Search for the cell housing the specified text and yield its [x, y] center coordinate. 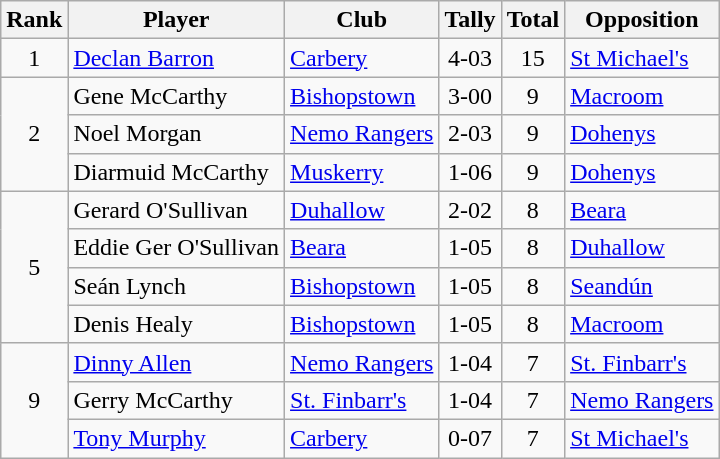
Tally [470, 20]
Gene McCarthy [176, 96]
Noel Morgan [176, 134]
2-02 [470, 210]
Rank [34, 20]
Tony Murphy [176, 438]
Player [176, 20]
4-03 [470, 58]
Declan Barron [176, 58]
2-03 [470, 134]
1 [34, 58]
Diarmuid McCarthy [176, 172]
Opposition [642, 20]
Club [362, 20]
Total [533, 20]
0-07 [470, 438]
Eddie Ger O'Sullivan [176, 248]
Gerard O'Sullivan [176, 210]
Seán Lynch [176, 286]
5 [34, 267]
Dinny Allen [176, 362]
1-06 [470, 172]
Denis Healy [176, 324]
Seandún [642, 286]
2 [34, 134]
Muskerry [362, 172]
3-00 [470, 96]
15 [533, 58]
Gerry McCarthy [176, 400]
